Return the (x, y) coordinate for the center point of the cell that contains the specified text.  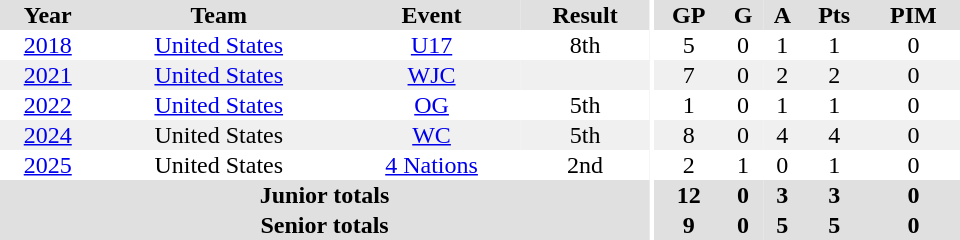
7 (689, 75)
Pts (834, 15)
WJC (432, 75)
Team (218, 15)
G (744, 15)
PIM (914, 15)
U17 (432, 45)
Senior totals (324, 225)
4 Nations (432, 165)
Event (432, 15)
2025 (48, 165)
A (782, 15)
12 (689, 195)
2018 (48, 45)
Junior totals (324, 195)
8 (689, 135)
2024 (48, 135)
OG (432, 105)
Year (48, 15)
WC (432, 135)
2nd (585, 165)
8th (585, 45)
9 (689, 225)
Result (585, 15)
GP (689, 15)
2021 (48, 75)
2022 (48, 105)
